Identify which cell holds the provided text, then report its [X, Y] central coordinate. 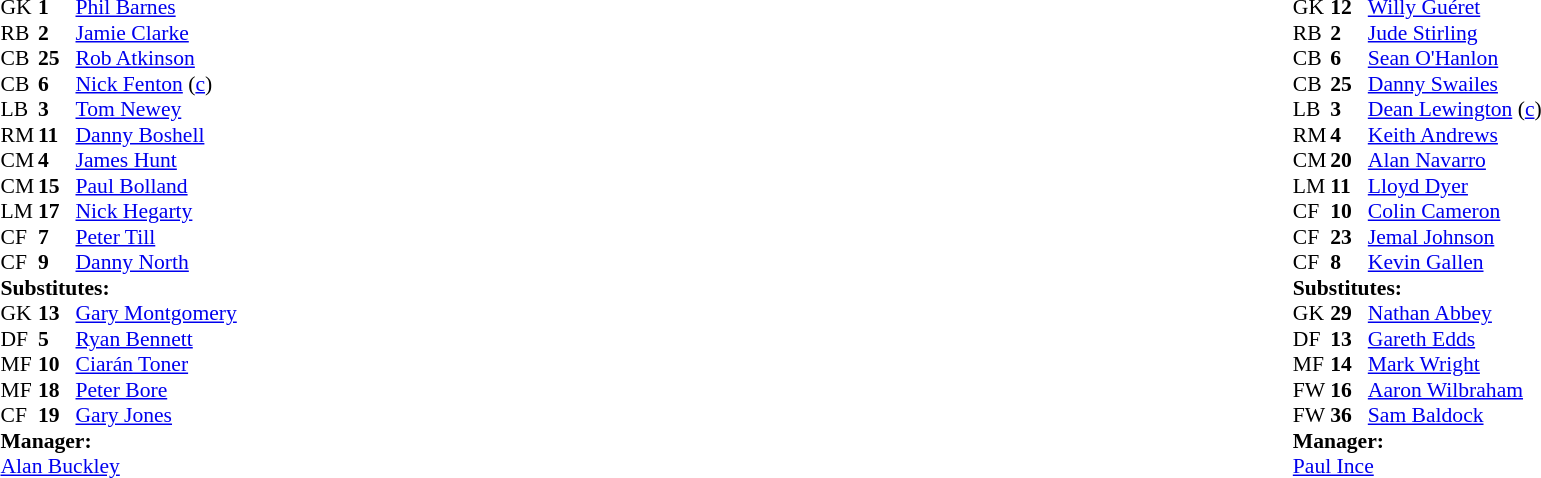
Nick Hegarty [156, 211]
18 [57, 390]
Paul Bolland [156, 186]
Danny North [156, 263]
15 [57, 186]
Nick Fenton (c) [156, 84]
20 [1349, 161]
Gary Montgomery [156, 313]
Tom Newey [156, 109]
17 [57, 211]
23 [1349, 237]
Gary Jones [156, 415]
9 [57, 263]
29 [1349, 313]
James Hunt [156, 161]
Peter Till [156, 237]
Substitutes: [118, 288]
7 [57, 237]
Ciarán Toner [156, 365]
8 [1349, 263]
Manager: [118, 441]
14 [1349, 365]
36 [1349, 415]
Peter Bore [156, 390]
Jamie Clarke [156, 33]
Danny Boshell [156, 135]
Ryan Bennett [156, 339]
Rob Atkinson [156, 59]
19 [57, 415]
16 [1349, 390]
5 [57, 339]
